Capture the cell that displays the provided text and extract its [x, y] central coordinate. 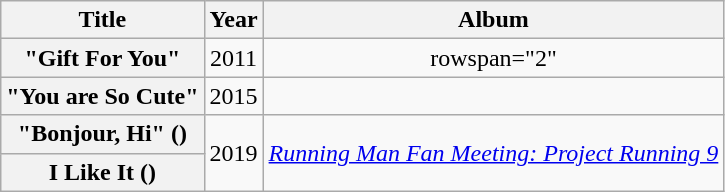
2011 [234, 58]
rowspan="2" [494, 58]
Album [494, 20]
Title [102, 20]
Running Man Fan Meeting: Project Running 9 [494, 153]
2015 [234, 96]
I Like It () [102, 172]
"Bonjour, Hi" () [102, 134]
Year [234, 20]
"You are So Cute" [102, 96]
"Gift For You" [102, 58]
2019 [234, 153]
